Scan for the cell matching the given text and deliver its (x, y) coordinate at center. 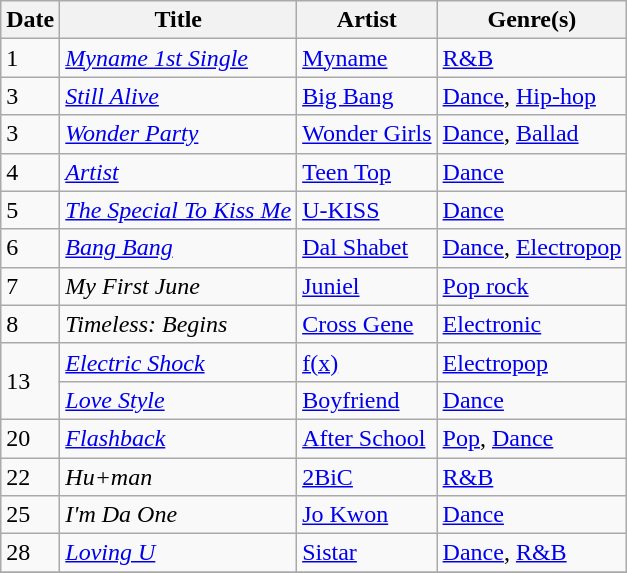
5 (30, 210)
Dance, Hip-hop (532, 96)
1 (30, 58)
25 (30, 515)
13 (30, 381)
Pop, Dance (532, 438)
Date (30, 20)
Flashback (178, 438)
Sistar (367, 553)
28 (30, 553)
Myname (367, 58)
22 (30, 477)
Genre(s) (532, 20)
Still Alive (178, 96)
U-KISS (367, 210)
Juniel (367, 286)
Loving U (178, 553)
Pop rock (532, 286)
Hu+man (178, 477)
Dance, Ballad (532, 134)
Electric Shock (178, 362)
Boyfriend (367, 400)
Cross Gene (367, 324)
Timeless: Begins (178, 324)
Dance, R&B (532, 553)
Bang Bang (178, 248)
Wonder Party (178, 134)
8 (30, 324)
2BiC (367, 477)
f(x) (367, 362)
The Special To Kiss Me (178, 210)
I'm Da One (178, 515)
7 (30, 286)
20 (30, 438)
Dal Shabet (367, 248)
Wonder Girls (367, 134)
After School (367, 438)
Electropop (532, 362)
Big Bang (367, 96)
Jo Kwon (367, 515)
Title (178, 20)
Teen Top (367, 172)
4 (30, 172)
Dance, Electropop (532, 248)
Love Style (178, 400)
My First June (178, 286)
Electronic (532, 324)
6 (30, 248)
Myname 1st Single (178, 58)
